Search for the cell housing the specified text and yield its [X, Y] center coordinate. 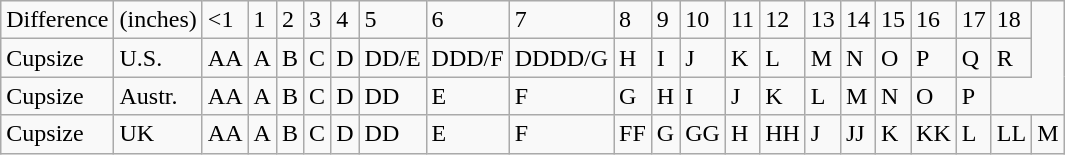
R [1011, 58]
11 [742, 20]
U.S. [158, 58]
Austr. [158, 96]
GG [703, 134]
12 [783, 20]
15 [892, 20]
9 [665, 20]
FF [633, 134]
16 [934, 20]
8 [633, 20]
1 [262, 20]
17 [974, 20]
5 [392, 20]
6 [468, 20]
LL [1011, 134]
18 [1011, 20]
<1 [225, 20]
DDDD/G [561, 58]
UK [158, 134]
Difference [58, 20]
3 [318, 20]
14 [858, 20]
KK [934, 134]
DD/E [392, 58]
(inches) [158, 20]
7 [561, 20]
JJ [858, 134]
13 [822, 20]
DDD/F [468, 58]
HH [783, 134]
2 [290, 20]
10 [703, 20]
Q [974, 58]
4 [345, 20]
